Capture the cell that displays the provided text and extract its (x, y) central coordinate. 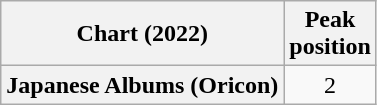
2 (330, 85)
Japanese Albums (Oricon) (142, 85)
Peakposition (330, 34)
Chart (2022) (142, 34)
